Capture the cell that displays the provided text and extract its (x, y) central coordinate. 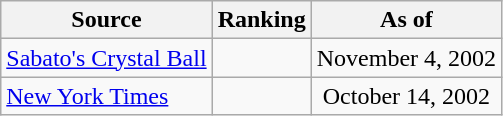
Ranking (262, 20)
October 14, 2002 (406, 96)
Sabato's Crystal Ball (106, 58)
As of (406, 20)
New York Times (106, 96)
Source (106, 20)
November 4, 2002 (406, 58)
